Find where the given text appears and provide that cell's center as (x, y) coordinate. 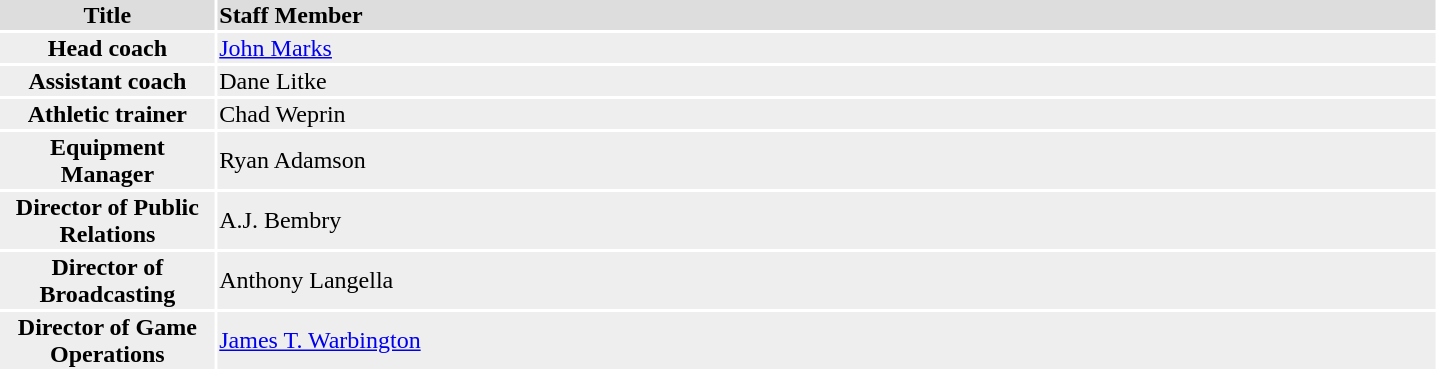
Athletic trainer (108, 114)
John Marks (826, 48)
Head coach (108, 48)
Director of Game Operations (108, 340)
Director of Broadcasting (108, 280)
Dane Litke (826, 81)
James T. Warbington (826, 340)
Chad Weprin (826, 114)
A.J. Bembry (826, 220)
Assistant coach (108, 81)
Anthony Langella (826, 280)
Ryan Adamson (826, 160)
Title (108, 15)
Equipment Manager (108, 160)
Staff Member (826, 15)
Director of Public Relations (108, 220)
